Extract the [x, y] coordinate from the center of the cell holding the provided text.  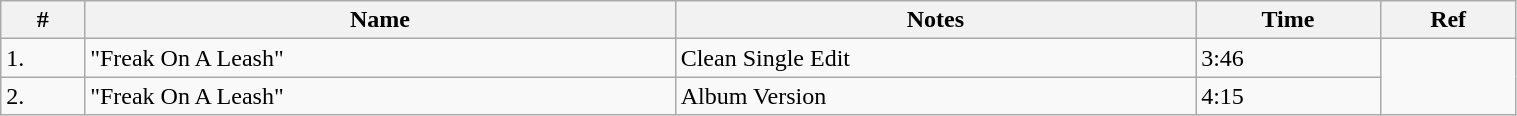
Notes [936, 20]
Album Version [936, 96]
4:15 [1288, 96]
Clean Single Edit [936, 58]
Ref [1448, 20]
Time [1288, 20]
Name [380, 20]
1. [43, 58]
2. [43, 96]
# [43, 20]
3:46 [1288, 58]
